Detect which cell encompasses the target text, then output its (x, y) center coordinate. 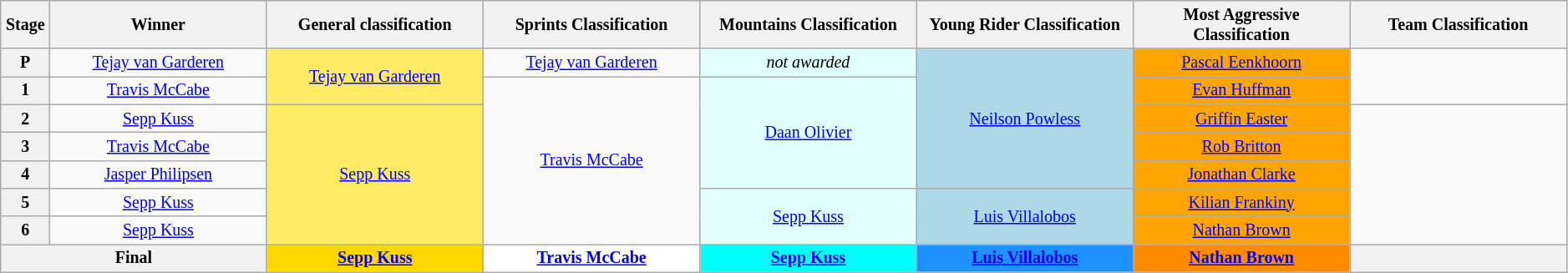
1 (25, 90)
Winner (159, 25)
Griffin Easter (1241, 119)
Kilian Frankiny (1241, 202)
Young Rider Classification (1024, 25)
Evan Huffman (1241, 90)
Most Aggressive Classification (1241, 25)
3 (25, 147)
Final (134, 259)
Sprints Classification (591, 25)
General classification (374, 25)
not awarded (809, 63)
Pascal Eenkhoorn (1241, 63)
2 (25, 119)
Daan Olivier (809, 133)
6 (25, 230)
4 (25, 174)
Mountains Classification (809, 25)
Rob Britton (1241, 147)
Jasper Philipsen (159, 174)
Neilson Powless (1024, 119)
5 (25, 202)
Team Classification (1459, 25)
P (25, 63)
Jonathan Clarke (1241, 174)
Stage (25, 25)
